Output the [x, y] coordinate of the center of the cell containing the given text.  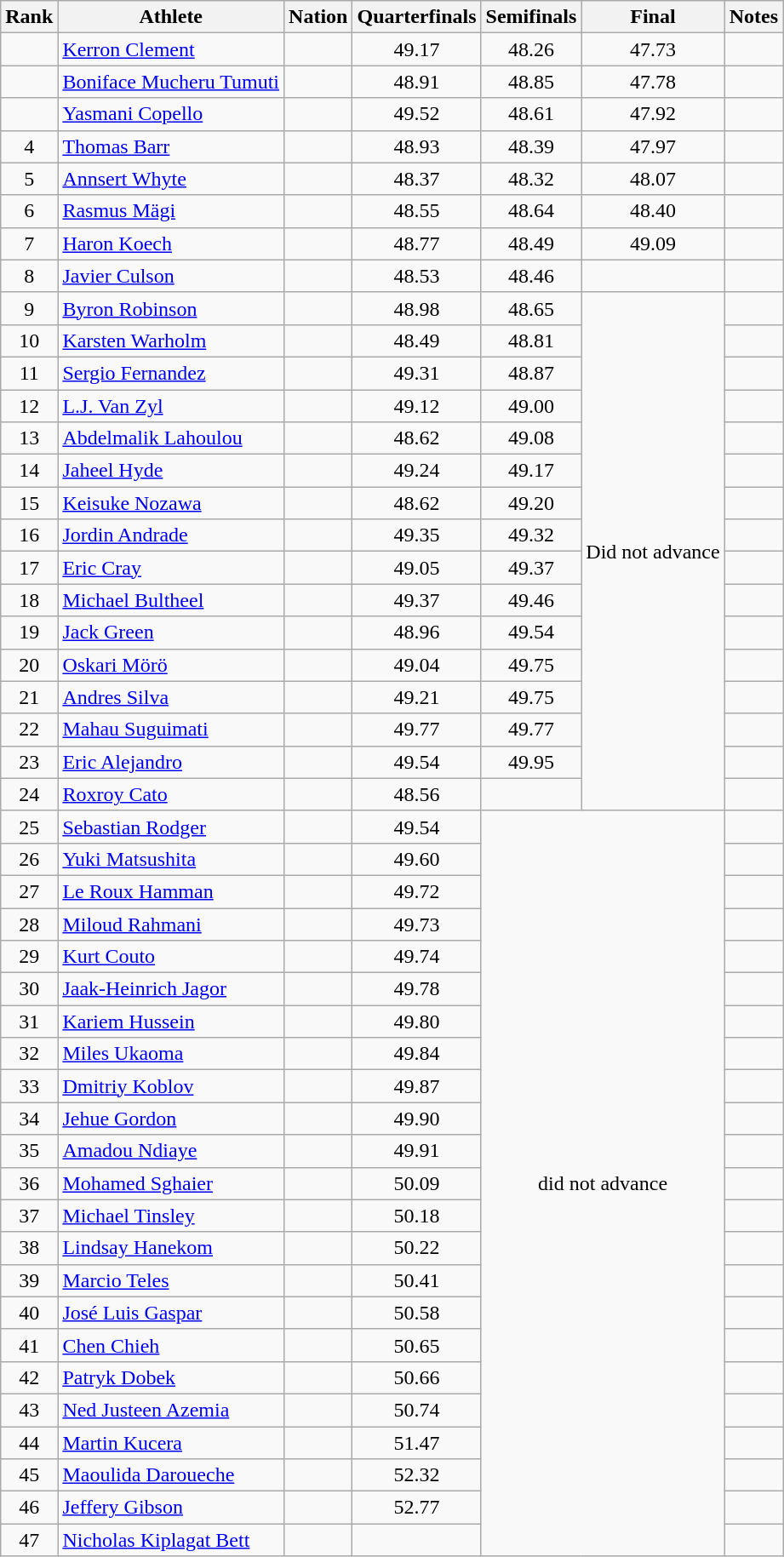
50.18 [417, 1216]
49.78 [417, 989]
49.90 [417, 1119]
48.81 [531, 341]
5 [29, 179]
27 [29, 891]
4 [29, 146]
Athlete [171, 17]
7 [29, 243]
49.00 [531, 406]
49.35 [417, 535]
48.85 [531, 82]
Yasmani Copello [171, 114]
49.73 [417, 924]
42 [29, 1377]
48.26 [531, 49]
48.37 [417, 179]
Nicholas Kiplagat Bett [171, 1540]
Boniface Mucheru Tumuti [171, 82]
Rank [29, 17]
48.53 [417, 276]
Miloud Rahmani [171, 924]
48.56 [417, 794]
24 [29, 794]
9 [29, 308]
Dmitriy Koblov [171, 1086]
36 [29, 1183]
29 [29, 957]
25 [29, 827]
Michael Bultheel [171, 600]
Eric Cray [171, 568]
Abdelmalik Lahoulou [171, 438]
44 [29, 1443]
11 [29, 373]
Maoulida Daroueche [171, 1475]
48.91 [417, 82]
Nation [318, 17]
Oskari Mörö [171, 665]
48.61 [531, 114]
José Luis Gaspar [171, 1313]
23 [29, 762]
Miles Ukaoma [171, 1054]
35 [29, 1151]
22 [29, 730]
10 [29, 341]
49.32 [531, 535]
32 [29, 1054]
Annsert Whyte [171, 179]
Byron Robinson [171, 308]
Marcio Teles [171, 1280]
Kariem Hussein [171, 1022]
20 [29, 665]
18 [29, 600]
Jaak-Heinrich Jagor [171, 989]
12 [29, 406]
30 [29, 989]
13 [29, 438]
Kurt Couto [171, 957]
48.77 [417, 243]
50.58 [417, 1313]
Eric Alejandro [171, 762]
49.80 [417, 1022]
Le Roux Hamman [171, 891]
39 [29, 1280]
Quarterfinals [417, 17]
19 [29, 633]
Yuki Matsushita [171, 859]
50.66 [417, 1377]
50.22 [417, 1248]
49.74 [417, 957]
49.84 [417, 1054]
48.65 [531, 308]
47.78 [653, 82]
48.87 [531, 373]
17 [29, 568]
Jaheel Hyde [171, 471]
50.41 [417, 1280]
Sebastian Rodger [171, 827]
48.64 [531, 211]
50.09 [417, 1183]
Keisuke Nozawa [171, 503]
33 [29, 1086]
48.93 [417, 146]
Jordin Andrade [171, 535]
Patryk Dobek [171, 1377]
49.20 [531, 503]
49.04 [417, 665]
49.21 [417, 697]
43 [29, 1410]
Lindsay Hanekom [171, 1248]
Sergio Fernandez [171, 373]
49.05 [417, 568]
8 [29, 276]
51.47 [417, 1443]
Jehue Gordon [171, 1119]
46 [29, 1508]
6 [29, 211]
Martin Kucera [171, 1443]
48.07 [653, 179]
49.09 [653, 243]
Rasmus Mägi [171, 211]
Andres Silva [171, 697]
26 [29, 859]
49.31 [417, 373]
47.97 [653, 146]
16 [29, 535]
52.32 [417, 1475]
47.92 [653, 114]
Semifinals [531, 17]
49.08 [531, 438]
45 [29, 1475]
Javier Culson [171, 276]
52.77 [417, 1508]
48.39 [531, 146]
37 [29, 1216]
Mohamed Sghaier [171, 1183]
Michael Tinsley [171, 1216]
50.65 [417, 1345]
48.96 [417, 633]
41 [29, 1345]
Notes [753, 17]
Chen Chieh [171, 1345]
49.87 [417, 1086]
48.55 [417, 211]
49.60 [417, 859]
15 [29, 503]
34 [29, 1119]
Ned Justeen Azemia [171, 1410]
Karsten Warholm [171, 341]
49.24 [417, 471]
48.32 [531, 179]
L.J. Van Zyl [171, 406]
47 [29, 1540]
Roxroy Cato [171, 794]
49.91 [417, 1151]
Mahau Suguimati [171, 730]
Jack Green [171, 633]
48.46 [531, 276]
38 [29, 1248]
31 [29, 1022]
48.40 [653, 211]
Did not advance [653, 552]
49.52 [417, 114]
47.73 [653, 49]
Thomas Barr [171, 146]
Final [653, 17]
28 [29, 924]
did not advance [603, 1183]
49.46 [531, 600]
50.74 [417, 1410]
49.12 [417, 406]
Haron Koech [171, 243]
Amadou Ndiaye [171, 1151]
49.72 [417, 891]
40 [29, 1313]
48.98 [417, 308]
Kerron Clement [171, 49]
14 [29, 471]
Jeffery Gibson [171, 1508]
21 [29, 697]
49.95 [531, 762]
